Capture the cell that displays the provided text and extract its [x, y] central coordinate. 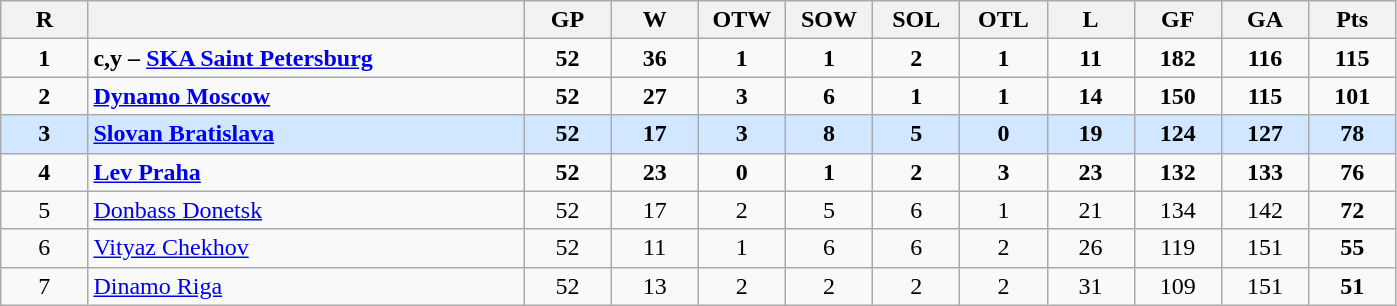
4 [44, 172]
36 [654, 58]
Vityaz Chekhov [306, 248]
101 [1352, 96]
27 [654, 96]
19 [1090, 134]
13 [654, 286]
Slovan Bratislava [306, 134]
127 [1264, 134]
31 [1090, 286]
L [1090, 20]
14 [1090, 96]
124 [1178, 134]
55 [1352, 248]
R [44, 20]
OTW [742, 20]
GA [1264, 20]
7 [44, 286]
78 [1352, 134]
21 [1090, 210]
109 [1178, 286]
GF [1178, 20]
26 [1090, 248]
Dynamo Moscow [306, 96]
142 [1264, 210]
SOL [916, 20]
134 [1178, 210]
119 [1178, 248]
Pts [1352, 20]
76 [1352, 172]
72 [1352, 210]
8 [828, 134]
c,y – SKA Saint Petersburg [306, 58]
150 [1178, 96]
OTL [1004, 20]
GP [568, 20]
116 [1264, 58]
Dinamo Riga [306, 286]
132 [1178, 172]
SOW [828, 20]
51 [1352, 286]
182 [1178, 58]
W [654, 20]
133 [1264, 172]
Donbass Donetsk [306, 210]
Lev Praha [306, 172]
